From the cell containing the given text, extract its center point as [X, Y] coordinate. 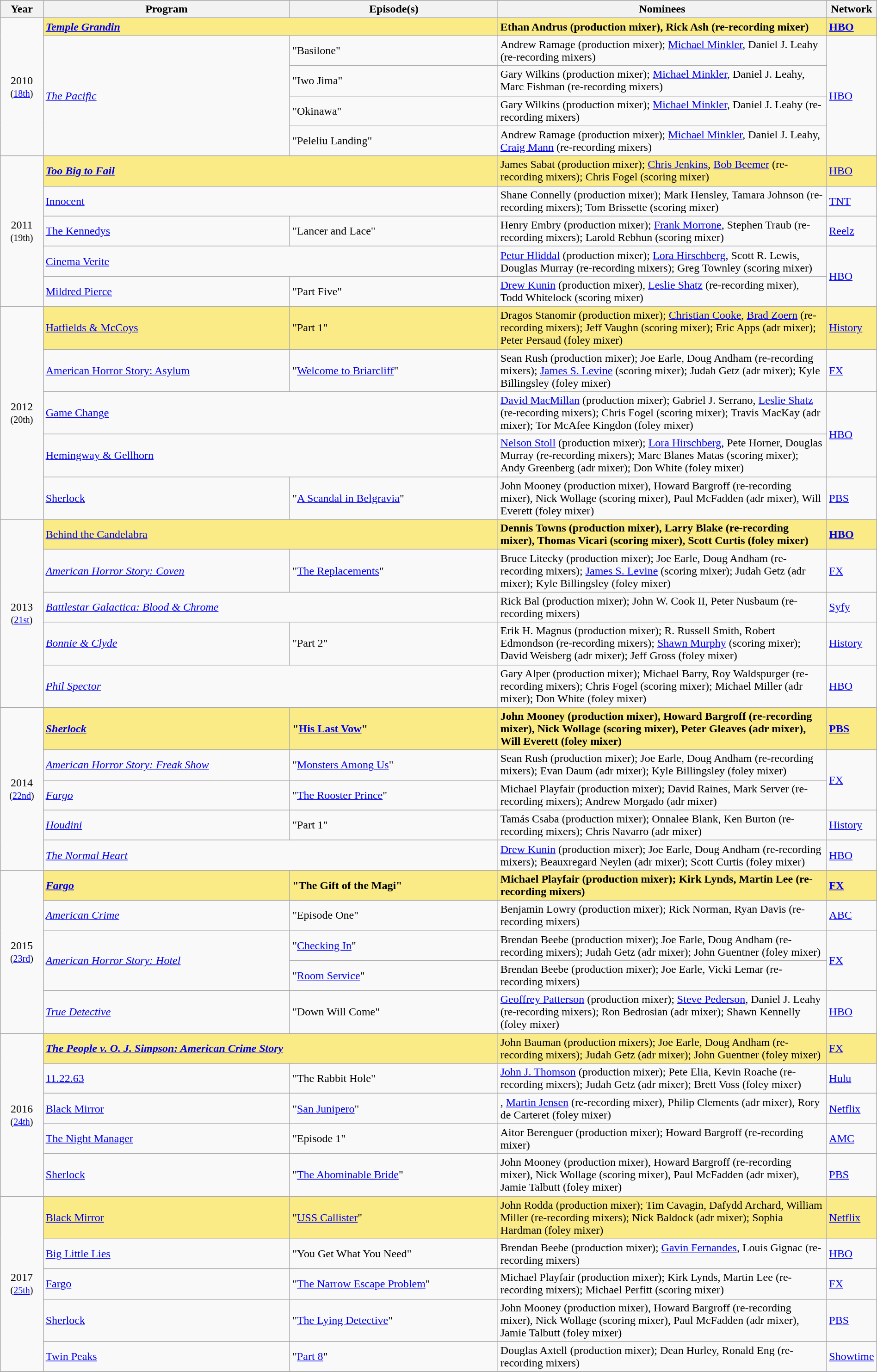
ABC [852, 915]
Year [22, 9]
"The Replacements" [394, 571]
The People v. O. J. Simpson: American Crime Story [270, 1048]
Innocent [270, 201]
Episode(s) [394, 9]
, Martin Jensen (re-recording mixer), Philip Clements (adr mixer), Rory de Carteret (foley mixer) [662, 1108]
The Night Manager [167, 1139]
Hulu [852, 1079]
"Part 8" [394, 1356]
The Kennedys [167, 231]
Brendan Beebe (production mixer); Gavin Fernandes, Louis Gignac (re-recording mixers) [662, 1254]
Shane Connelly (production mixer); Mark Hensley, Tamara Johnson (re-recording mixers); Tom Brissette (scoring mixer) [662, 201]
2013 (21st) [22, 613]
"A Scandal in Belgravia" [394, 498]
Rick Bal (production mixer); John W. Cook II, Peter Nusbaum (re-recording mixers) [662, 607]
"San Junipero" [394, 1108]
2011 (19th) [22, 231]
"USS Callister" [394, 1217]
Network [852, 9]
Big Little Lies [167, 1254]
"Peleliu Landing" [394, 141]
Program [167, 9]
"His Last Vow" [394, 729]
Behind the Candelabra [270, 535]
Dennis Towns (production mixer), Larry Blake (re-recording mixer), Thomas Vicari (scoring mixer), Scott Curtis (foley mixer) [662, 535]
"Part Five" [394, 291]
Twin Peaks [167, 1356]
2012 (20th) [22, 413]
"Checking In" [394, 946]
"Part 2" [394, 643]
2014 (22nd) [22, 789]
Temple Grandin [270, 27]
Gary Wilkins (production mixer); Michael Minkler, Daniel J. Leahy, Marc Fishman (re-recording mixers) [662, 80]
Showtime [852, 1356]
Michael Playfair (production mixer); Kirk Lynds, Martin Lee (re-recording mixers); Michael Perfitt (scoring mixer) [662, 1284]
John J. Thomson (production mixer); Pete Elia, Kevin Roache (re-recording mixers); Judah Getz (adr mixer); Brett Voss (foley mixer) [662, 1079]
"Episode 1" [394, 1139]
"The Lying Detective" [394, 1320]
Syfy [852, 607]
11.22.63 [167, 1079]
Drew Kunin (production mixer); Joe Earle, Doug Andham (re-recording mixers); Beauxregard Neylen (adr mixer); Scott Curtis (foley mixer) [662, 855]
Nominees [662, 9]
Battlestar Galactica: Blood & Chrome [270, 607]
Andrew Ramage (production mixer); Michael Minkler, Daniel J. Leahy (re-recording mixers) [662, 51]
Tamás Csaba (production mixer); Onnalee Blank, Ken Burton (re-recording mixers); Chris Navarro (adr mixer) [662, 825]
Petur Hliddal (production mixer); Lora Hirschberg, Scott R. Lewis, Douglas Murray (re-recording mixers); Greg Townley (scoring mixer) [662, 261]
American Horror Story: Freak Show [167, 765]
Reelz [852, 231]
Game Change [270, 413]
Brendan Beebe (production mixer); Joe Earle, Vicki Lemar (re-recording mixers) [662, 976]
Cinema Verite [270, 261]
James Sabat (production mixer); Chris Jenkins, Bob Beemer (re-recording mixers); Chris Fogel (scoring mixer) [662, 171]
"Okinawa" [394, 111]
2015 (23rd) [22, 952]
"Down Will Come" [394, 1012]
Phil Spector [270, 686]
Michael Playfair (production mixer); David Raines, Mark Server (re-recording mixers); Andrew Morgado (adr mixer) [662, 795]
Geoffrey Patterson (production mixer); Steve Pederson, Daniel J. Leahy (re-recording mixers); Ron Bedrosian (adr mixer); Shawn Kennelly (foley mixer) [662, 1012]
The Normal Heart [270, 855]
AMC [852, 1139]
True Detective [167, 1012]
Michael Playfair (production mixer); Kirk Lynds, Martin Lee (re-recording mixers) [662, 885]
American Horror Story: Asylum [167, 370]
Hemingway & Gellhorn [270, 456]
Aitor Berenguer (production mixer); Howard Bargroff (re-recording mixer) [662, 1139]
Brendan Beebe (production mixer); Joe Earle, Doug Andham (re-recording mixers); Judah Getz (adr mixer); John Guentner (foley mixer) [662, 946]
Bonnie & Clyde [167, 643]
Andrew Ramage (production mixer); Michael Minkler, Daniel J. Leahy, Craig Mann (re-recording mixers) [662, 141]
American Crime [167, 915]
Douglas Axtell (production mixer); Dean Hurley, Ronald Eng (re-recording mixers) [662, 1356]
"The Rabbit Hole" [394, 1079]
Mildred Pierce [167, 291]
Sean Rush (production mixer); Joe Earle, Doug Andham (re-recording mixers); Evan Daum (adr mixer); Kyle Billingsley (foley mixer) [662, 765]
"The Narrow Escape Problem" [394, 1284]
2016 (24th) [22, 1115]
Drew Kunin (production mixer), Leslie Shatz (re-recording mixer), Todd Whitelock (scoring mixer) [662, 291]
"Welcome to Briarcliff" [394, 370]
"Monsters Among Us" [394, 765]
Hatfields & McCoys [167, 328]
The Pacific [167, 96]
"Room Service" [394, 976]
John Bauman (production mixers); Joe Earle, Doug Andham (re-recording mixers); Judah Getz (adr mixer); John Guentner (foley mixer) [662, 1048]
American Horror Story: Coven [167, 571]
Gary Wilkins (production mixer); Michael Minkler, Daniel J. Leahy (re-recording mixers) [662, 111]
TNT [852, 201]
"Lancer and Lace" [394, 231]
"Iwo Jima" [394, 80]
"You Get What You Need" [394, 1254]
"The Rooster Prince" [394, 795]
Houdini [167, 825]
Too Big to Fail [270, 171]
Benjamin Lowry (production mixer); Rick Norman, Ryan Davis (re-recording mixers) [662, 915]
Ethan Andrus (production mixer), Rick Ash (re-recording mixer) [662, 27]
2017 (25th) [22, 1284]
Henry Embry (production mixer); Frank Morrone, Stephen Traub (re-recording mixers); Larold Rebhun (scoring mixer) [662, 231]
American Horror Story: Hotel [167, 961]
"The Abominable Bride" [394, 1175]
"Episode One" [394, 915]
"Basilone" [394, 51]
"The Gift of the Magi" [394, 885]
2010 (18th) [22, 87]
